Return (x, y) of the center of cell containing provided text 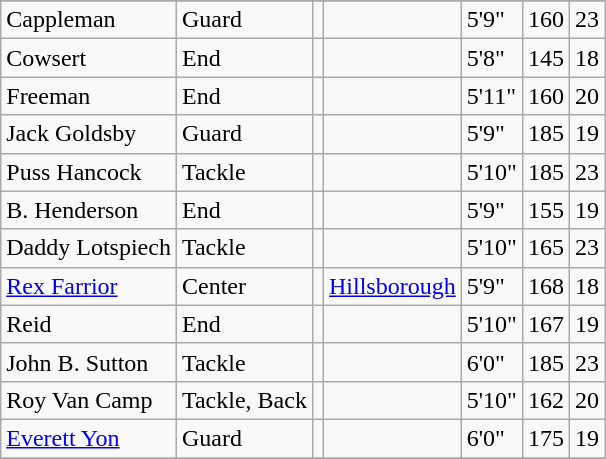
155 (546, 210)
Cowsert (89, 58)
John B. Sutton (89, 362)
Center (244, 286)
Tackle, Back (244, 400)
Rex Farrior (89, 286)
Jack Goldsby (89, 134)
167 (546, 324)
175 (546, 438)
Daddy Lotspiech (89, 248)
Roy Van Camp (89, 400)
Freeman (89, 96)
162 (546, 400)
Cappleman (89, 20)
B. Henderson (89, 210)
Hillsborough (392, 286)
165 (546, 248)
Puss Hancock (89, 172)
Everett Yon (89, 438)
145 (546, 58)
5'8" (492, 58)
Reid (89, 324)
5'11" (492, 96)
168 (546, 286)
